For the text-containing cell, return its midpoint in (X, Y) coordinate format. 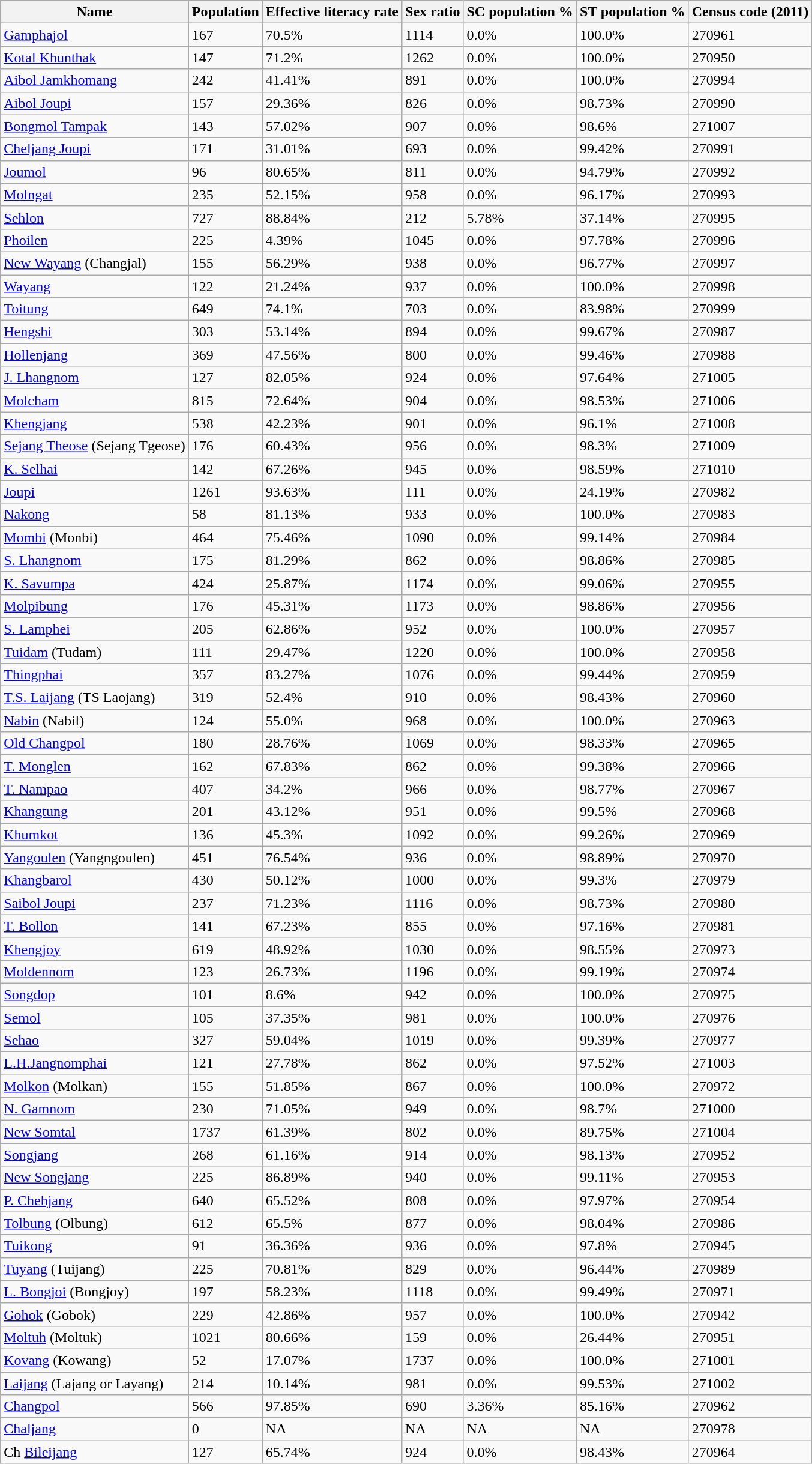
67.26% (332, 469)
877 (433, 1223)
98.77% (633, 789)
93.63% (332, 492)
70.5% (332, 35)
T. Nampao (95, 789)
937 (433, 286)
122 (226, 286)
99.14% (633, 537)
56.29% (332, 263)
1118 (433, 1292)
270997 (750, 263)
538 (226, 423)
74.1% (332, 309)
270966 (750, 766)
270952 (750, 1155)
Effective literacy rate (332, 12)
Chaljang (95, 1429)
42.23% (332, 423)
Aibol Jamkhomang (95, 80)
464 (226, 537)
942 (433, 994)
1196 (433, 972)
270950 (750, 58)
270955 (750, 583)
96.44% (633, 1269)
270989 (750, 1269)
97.8% (633, 1246)
904 (433, 401)
24.19% (633, 492)
957 (433, 1314)
271003 (750, 1063)
26.44% (633, 1337)
910 (433, 698)
Joupi (95, 492)
5.78% (520, 217)
Tuikong (95, 1246)
99.38% (633, 766)
97.78% (633, 240)
60.43% (332, 446)
142 (226, 469)
New Somtal (95, 1132)
48.92% (332, 949)
Bongmol Tampak (95, 126)
271004 (750, 1132)
10.14% (332, 1383)
811 (433, 172)
270994 (750, 80)
Moldennom (95, 972)
61.39% (332, 1132)
Laijang (Lajang or Layang) (95, 1383)
136 (226, 835)
21.24% (332, 286)
4.39% (332, 240)
270967 (750, 789)
94.79% (633, 172)
270998 (750, 286)
214 (226, 1383)
97.16% (633, 926)
105 (226, 1018)
270983 (750, 515)
89.75% (633, 1132)
121 (226, 1063)
205 (226, 629)
Khengjang (95, 423)
Ch Bileijang (95, 1452)
42.86% (332, 1314)
28.76% (332, 743)
271002 (750, 1383)
800 (433, 355)
75.46% (332, 537)
52.15% (332, 195)
270981 (750, 926)
47.56% (332, 355)
270982 (750, 492)
99.44% (633, 675)
3.36% (520, 1406)
180 (226, 743)
Old Changpol (95, 743)
96 (226, 172)
270963 (750, 721)
Name (95, 12)
949 (433, 1109)
97.97% (633, 1200)
123 (226, 972)
Thingphai (95, 675)
815 (226, 401)
S. Lhangnom (95, 560)
29.47% (332, 652)
303 (226, 332)
70.81% (332, 1269)
98.6% (633, 126)
270985 (750, 560)
270986 (750, 1223)
1000 (433, 880)
197 (226, 1292)
26.73% (332, 972)
82.05% (332, 378)
270951 (750, 1337)
99.39% (633, 1041)
Hengshi (95, 332)
99.11% (633, 1178)
141 (226, 926)
268 (226, 1155)
933 (433, 515)
98.33% (633, 743)
271009 (750, 446)
Moltuh (Moltuk) (95, 1337)
99.53% (633, 1383)
242 (226, 80)
Changpol (95, 1406)
566 (226, 1406)
Saibol Joupi (95, 903)
907 (433, 126)
Khangtung (95, 812)
99.49% (633, 1292)
1114 (433, 35)
57.02% (332, 126)
Kovang (Kowang) (95, 1360)
270980 (750, 903)
270956 (750, 606)
Sehao (95, 1041)
270942 (750, 1314)
67.83% (332, 766)
98.13% (633, 1155)
966 (433, 789)
1262 (433, 58)
270993 (750, 195)
270972 (750, 1086)
703 (433, 309)
802 (433, 1132)
J. Lhangnom (95, 378)
Khengjoy (95, 949)
271007 (750, 126)
45.31% (332, 606)
98.3% (633, 446)
80.65% (332, 172)
1069 (433, 743)
914 (433, 1155)
229 (226, 1314)
K. Selhai (95, 469)
New Songjang (95, 1178)
826 (433, 103)
271010 (750, 469)
45.3% (332, 835)
51.85% (332, 1086)
Gohok (Gobok) (95, 1314)
K. Savumpa (95, 583)
61.16% (332, 1155)
50.12% (332, 880)
36.36% (332, 1246)
55.0% (332, 721)
37.35% (332, 1018)
940 (433, 1178)
SC population % (520, 12)
31.01% (332, 149)
81.13% (332, 515)
270959 (750, 675)
83.98% (633, 309)
97.52% (633, 1063)
157 (226, 103)
143 (226, 126)
270962 (750, 1406)
956 (433, 446)
Sejang Theose (Sejang Tgeose) (95, 446)
147 (226, 58)
945 (433, 469)
52.4% (332, 698)
Cheljang Joupi (95, 149)
270975 (750, 994)
98.55% (633, 949)
83.27% (332, 675)
270953 (750, 1178)
270992 (750, 172)
65.52% (332, 1200)
91 (226, 1246)
270945 (750, 1246)
Census code (2011) (750, 12)
Molngat (95, 195)
25.87% (332, 583)
86.89% (332, 1178)
T. Bollon (95, 926)
Khumkot (95, 835)
99.46% (633, 355)
270971 (750, 1292)
37.14% (633, 217)
357 (226, 675)
53.14% (332, 332)
159 (433, 1337)
Tuyang (Tuijang) (95, 1269)
99.67% (633, 332)
619 (226, 949)
270984 (750, 537)
271008 (750, 423)
938 (433, 263)
Sehlon (95, 217)
271000 (750, 1109)
124 (226, 721)
693 (433, 149)
968 (433, 721)
451 (226, 858)
71.2% (332, 58)
59.04% (332, 1041)
319 (226, 698)
829 (433, 1269)
237 (226, 903)
690 (433, 1406)
270973 (750, 949)
270964 (750, 1452)
1076 (433, 675)
Molpibung (95, 606)
270958 (750, 652)
855 (433, 926)
Toitung (95, 309)
Yangoulen (Yangngoulen) (95, 858)
Joumol (95, 172)
424 (226, 583)
98.53% (633, 401)
98.04% (633, 1223)
New Wayang (Changjal) (95, 263)
96.17% (633, 195)
891 (433, 80)
1261 (226, 492)
67.23% (332, 926)
640 (226, 1200)
727 (226, 217)
270970 (750, 858)
235 (226, 195)
96.1% (633, 423)
1173 (433, 606)
8.6% (332, 994)
81.29% (332, 560)
270977 (750, 1041)
76.54% (332, 858)
270976 (750, 1018)
271001 (750, 1360)
Songdop (95, 994)
Sex ratio (433, 12)
Molkon (Molkan) (95, 1086)
71.23% (332, 903)
1220 (433, 652)
1090 (433, 537)
1116 (433, 903)
270988 (750, 355)
65.74% (332, 1452)
271006 (750, 401)
407 (226, 789)
270961 (750, 35)
0 (226, 1429)
98.89% (633, 858)
270978 (750, 1429)
99.19% (633, 972)
1019 (433, 1041)
88.84% (332, 217)
52 (226, 1360)
Songjang (95, 1155)
951 (433, 812)
99.42% (633, 149)
Tolbung (Olbung) (95, 1223)
1092 (433, 835)
212 (433, 217)
Khangbarol (95, 880)
270999 (750, 309)
612 (226, 1223)
ST population % (633, 12)
171 (226, 149)
270996 (750, 240)
L.H.Jangnomphai (95, 1063)
1021 (226, 1337)
270995 (750, 217)
867 (433, 1086)
65.5% (332, 1223)
1174 (433, 583)
80.66% (332, 1337)
34.2% (332, 789)
167 (226, 35)
270974 (750, 972)
97.64% (633, 378)
101 (226, 994)
98.59% (633, 469)
270969 (750, 835)
958 (433, 195)
201 (226, 812)
270954 (750, 1200)
58.23% (332, 1292)
Semol (95, 1018)
Wayang (95, 286)
649 (226, 309)
952 (433, 629)
Molcham (95, 401)
Gamphajol (95, 35)
327 (226, 1041)
Aibol Joupi (95, 103)
P. Chehjang (95, 1200)
L. Bongjoi (Bongjoy) (95, 1292)
270991 (750, 149)
270968 (750, 812)
271005 (750, 378)
62.86% (332, 629)
27.78% (332, 1063)
Tuidam (Tudam) (95, 652)
S. Lamphei (95, 629)
369 (226, 355)
Hollenjang (95, 355)
N. Gamnom (95, 1109)
270965 (750, 743)
230 (226, 1109)
270960 (750, 698)
29.36% (332, 103)
41.41% (332, 80)
T. Monglen (95, 766)
99.3% (633, 880)
Mombi (Monbi) (95, 537)
58 (226, 515)
894 (433, 332)
99.26% (633, 835)
43.12% (332, 812)
1030 (433, 949)
17.07% (332, 1360)
72.64% (332, 401)
270957 (750, 629)
Nakong (95, 515)
96.77% (633, 263)
162 (226, 766)
99.06% (633, 583)
808 (433, 1200)
270990 (750, 103)
97.85% (332, 1406)
270987 (750, 332)
1045 (433, 240)
99.5% (633, 812)
Population (226, 12)
430 (226, 880)
Nabin (Nabil) (95, 721)
71.05% (332, 1109)
175 (226, 560)
Kotal Khunthak (95, 58)
98.7% (633, 1109)
901 (433, 423)
Phoilen (95, 240)
T.S. Laijang (TS Laojang) (95, 698)
270979 (750, 880)
85.16% (633, 1406)
